Determine the (X, Y) coordinate at the center of the cell enclosing the given text.  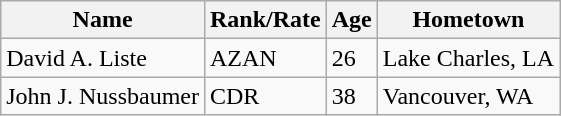
David A. Liste (103, 58)
AZAN (265, 58)
Lake Charles, LA (468, 58)
Age (352, 20)
Name (103, 20)
John J. Nussbaumer (103, 96)
CDR (265, 96)
Hometown (468, 20)
Vancouver, WA (468, 96)
38 (352, 96)
26 (352, 58)
Rank/Rate (265, 20)
